Return the [X, Y] coordinate for the center point of the cell that contains the specified text.  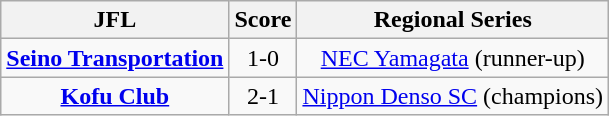
Seino Transportation [115, 58]
Regional Series [453, 20]
NEC Yamagata (runner-up) [453, 58]
1-0 [263, 58]
2-1 [263, 96]
Score [263, 20]
Nippon Denso SC (champions) [453, 96]
JFL [115, 20]
Kofu Club [115, 96]
